Capture the cell that displays the provided text and extract its (X, Y) central coordinate. 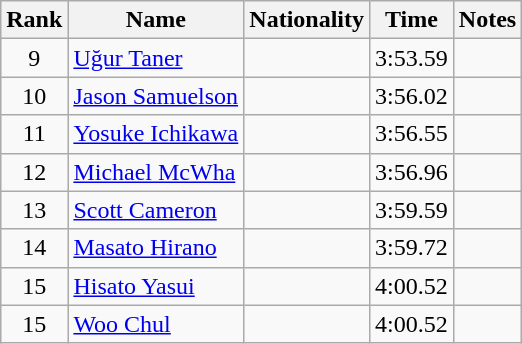
Time (412, 20)
10 (34, 96)
Name (156, 20)
Jason Samuelson (156, 96)
Scott Cameron (156, 210)
14 (34, 248)
3:59.59 (412, 210)
Hisato Yasui (156, 286)
11 (34, 134)
3:56.02 (412, 96)
Michael McWha (156, 172)
Rank (34, 20)
3:56.55 (412, 134)
3:53.59 (412, 58)
9 (34, 58)
3:56.96 (412, 172)
Woo Chul (156, 324)
12 (34, 172)
Nationality (307, 20)
Masato Hirano (156, 248)
13 (34, 210)
Notes (487, 20)
Uğur Taner (156, 58)
3:59.72 (412, 248)
Yosuke Ichikawa (156, 134)
